For the text-containing cell, return its midpoint in [x, y] coordinate format. 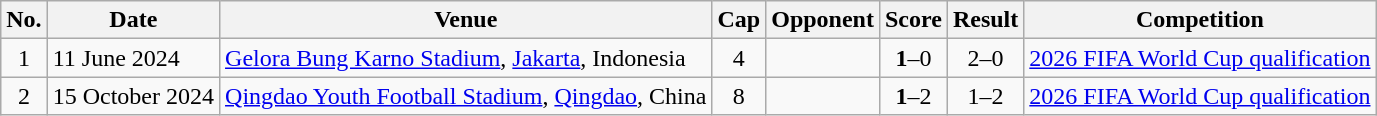
11 June 2024 [133, 58]
Opponent [823, 20]
Cap [739, 20]
1 [24, 58]
15 October 2024 [133, 96]
Venue [466, 20]
Gelora Bung Karno Stadium, Jakarta, Indonesia [466, 58]
4 [739, 58]
2–0 [985, 58]
Qingdao Youth Football Stadium, Qingdao, China [466, 96]
Date [133, 20]
No. [24, 20]
1–0 [913, 58]
Score [913, 20]
8 [739, 96]
Result [985, 20]
2 [24, 96]
Competition [1200, 20]
